Provide the (X, Y) coordinate of the cell's center where the given text is located.  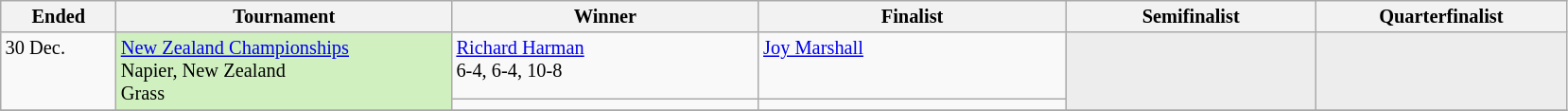
Finalist (912, 16)
Ended (59, 16)
30 Dec. (59, 71)
Richard Harman6-4, 6-4, 10-8 (605, 65)
Winner (605, 16)
Quarterfinalist (1441, 16)
Semifinalist (1192, 16)
Joy Marshall (912, 65)
New Zealand ChampionshipsNapier, New ZealandGrass (284, 71)
Tournament (284, 16)
